Find where the given text appears and provide that cell's center as [X, Y] coordinate. 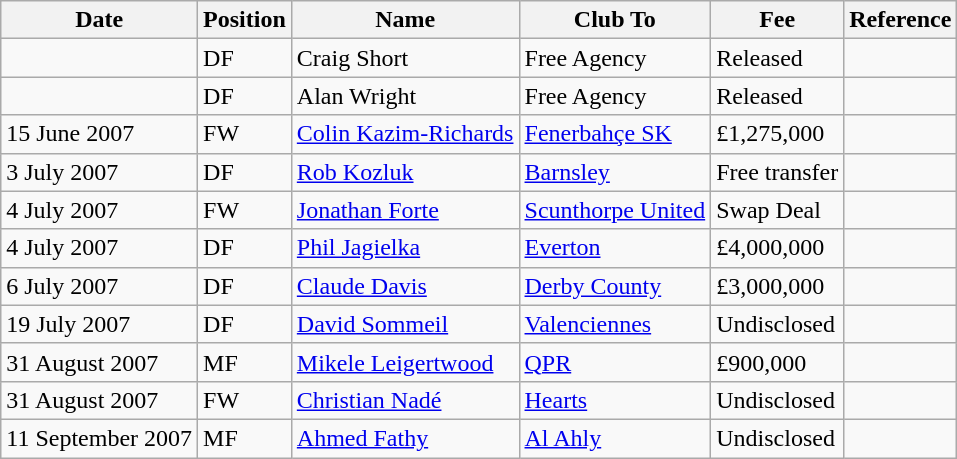
Position [245, 20]
QPR [615, 362]
Fee [778, 20]
Mikele Leigertwood [405, 362]
Derby County [615, 286]
15 June 2007 [100, 134]
3 July 2007 [100, 172]
Rob Kozluk [405, 172]
Craig Short [405, 58]
Barnsley [615, 172]
Valenciennes [615, 324]
19 July 2007 [100, 324]
£1,275,000 [778, 134]
6 July 2007 [100, 286]
11 September 2007 [100, 438]
Club To [615, 20]
Al Ahly [615, 438]
Jonathan Forte [405, 210]
Claude Davis [405, 286]
Colin Kazim-Richards [405, 134]
£4,000,000 [778, 248]
Free transfer [778, 172]
Name [405, 20]
£3,000,000 [778, 286]
Reference [900, 20]
Scunthorpe United [615, 210]
Alan Wright [405, 96]
Christian Nadé [405, 400]
Date [100, 20]
Everton [615, 248]
Hearts [615, 400]
£900,000 [778, 362]
Phil Jagielka [405, 248]
Fenerbahçe SK [615, 134]
Ahmed Fathy [405, 438]
David Sommeil [405, 324]
Swap Deal [778, 210]
